Detect which cell encompasses the target text, then output its [x, y] center coordinate. 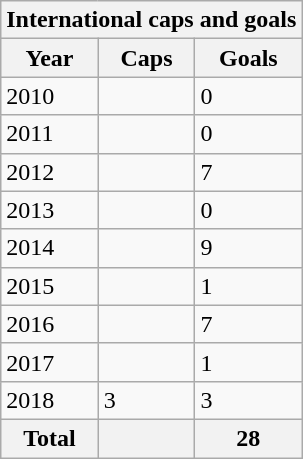
International caps and goals [152, 20]
2016 [50, 324]
2014 [50, 248]
2012 [50, 172]
2013 [50, 210]
28 [248, 438]
2017 [50, 362]
2011 [50, 134]
2015 [50, 286]
Year [50, 58]
Goals [248, 58]
9 [248, 248]
2010 [50, 96]
Caps [146, 58]
Total [50, 438]
2018 [50, 400]
